Find where the given text appears and provide that cell's center as (X, Y) coordinate. 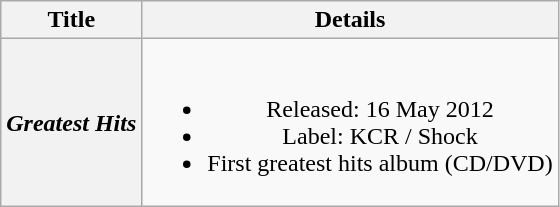
Released: 16 May 2012Label: KCR / ShockFirst greatest hits album (CD/DVD) (350, 122)
Details (350, 20)
Greatest Hits (72, 122)
Title (72, 20)
